Output the [X, Y] coordinate of the center of the cell containing the given text.  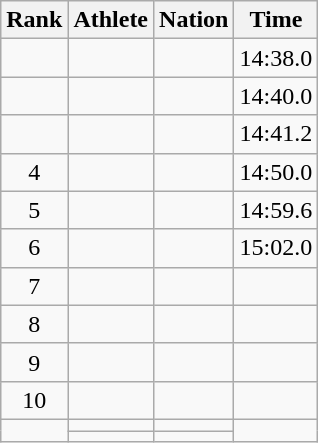
6 [34, 248]
14:38.0 [276, 58]
7 [34, 286]
15:02.0 [276, 248]
Time [276, 20]
4 [34, 172]
Rank [34, 20]
10 [34, 400]
Athlete [111, 20]
14:41.2 [276, 134]
14:59.6 [276, 210]
Nation [194, 20]
14:50.0 [276, 172]
5 [34, 210]
14:40.0 [276, 96]
9 [34, 362]
8 [34, 324]
